Return (X, Y) of the center of cell containing provided text 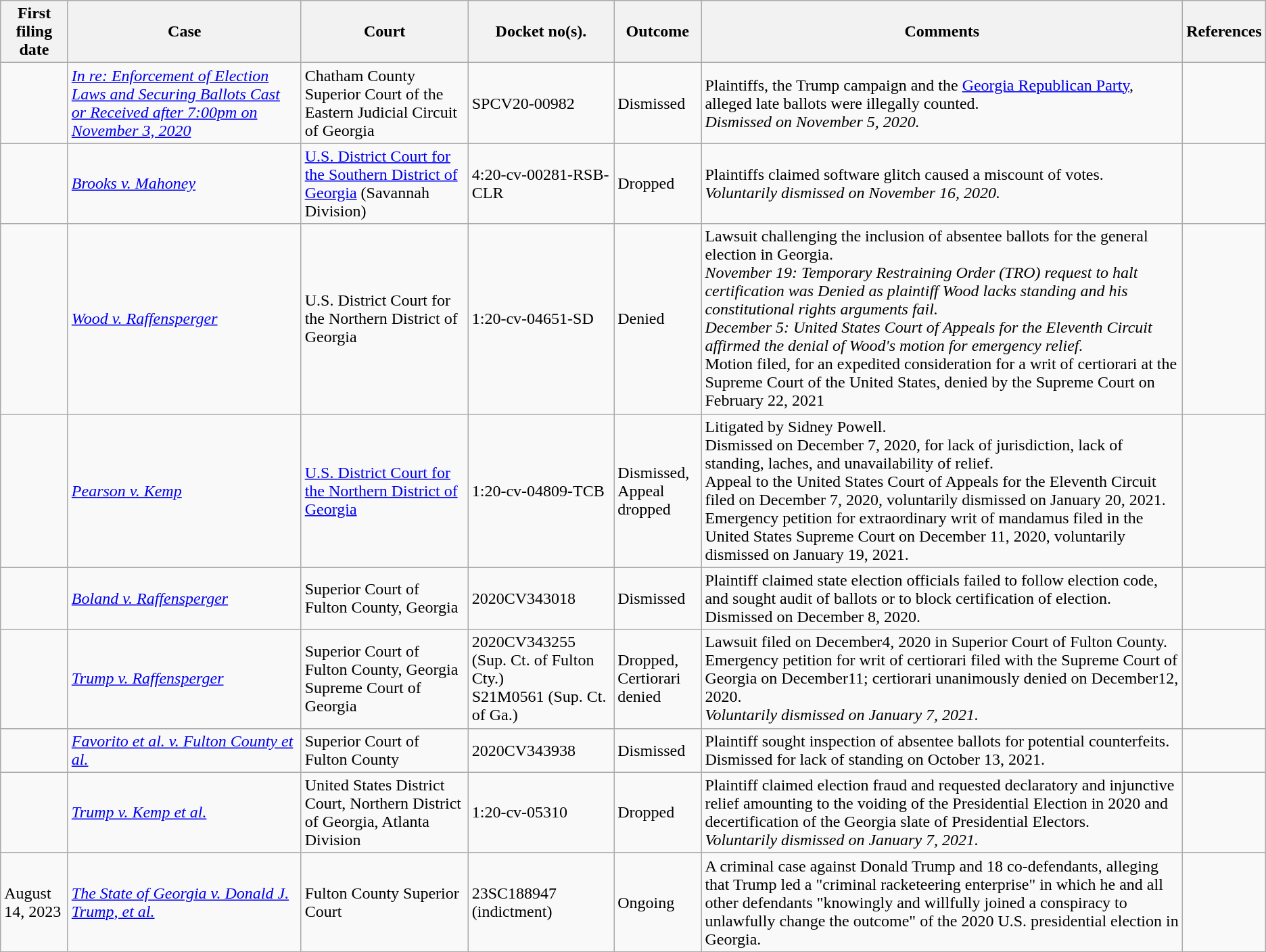
Trump v. Kemp et al. (184, 813)
Docket no(s). (541, 32)
Pearson v. Kemp (184, 491)
1:20-cv-04651-SD (541, 319)
Plaintiffs claimed software glitch caused a miscount of votes.Voluntarily dismissed on November 16, 2020. (942, 184)
Brooks v. Mahoney (184, 184)
Plaintiff sought inspection of absentee ballots for potential counterfeits. Dismissed for lack of standing on October 13, 2021. (942, 751)
Court (384, 32)
Case (184, 32)
Ongoing (657, 902)
In re: Enforcement of Election Laws and Securing Ballots Cast or Received after 7:00pm on November 3, 2020 (184, 103)
Superior Court of Fulton County (384, 751)
Dropped,Certiorari denied (657, 679)
References (1224, 32)
4:20-cv-00281-RSB-CLR (541, 184)
Boland v. Raffensperger (184, 598)
Plaintiffs, the Trump campaign and the Georgia Republican Party, alleged late ballots were illegally counted.Dismissed on November 5, 2020. (942, 103)
Superior Court of Fulton County, GeorgiaSupreme Court of Georgia (384, 679)
Comments (942, 32)
Chatham County Superior Court of the Eastern Judicial Circuit of Georgia (384, 103)
Denied (657, 319)
Fulton County Superior Court (384, 902)
Wood v. Raffensperger (184, 319)
2020CV343255 (Sup. Ct. of Fulton Cty.)S21M0561 (Sup. Ct. of Ga.) (541, 679)
United States District Court, Northern District of Georgia, Atlanta Division (384, 813)
1:20-cv-04809-TCB (541, 491)
Superior Court of Fulton County, Georgia (384, 598)
1:20-cv-05310 (541, 813)
First filing date (34, 32)
Favorito et al. v. Fulton County et al. (184, 751)
Trump v. Raffensperger (184, 679)
The State of Georgia v. Donald J. Trump, et al. (184, 902)
Outcome (657, 32)
2020CV343018 (541, 598)
August 14, 2023 (34, 902)
U.S. District Court for the Southern District of Georgia (Savannah Division) (384, 184)
2020CV343938 (541, 751)
23SC188947 (indictment) (541, 902)
SPCV20-00982 (541, 103)
Dismissed,Appeal dropped (657, 491)
